Scan for the cell matching the given text and deliver its [x, y] coordinate at center. 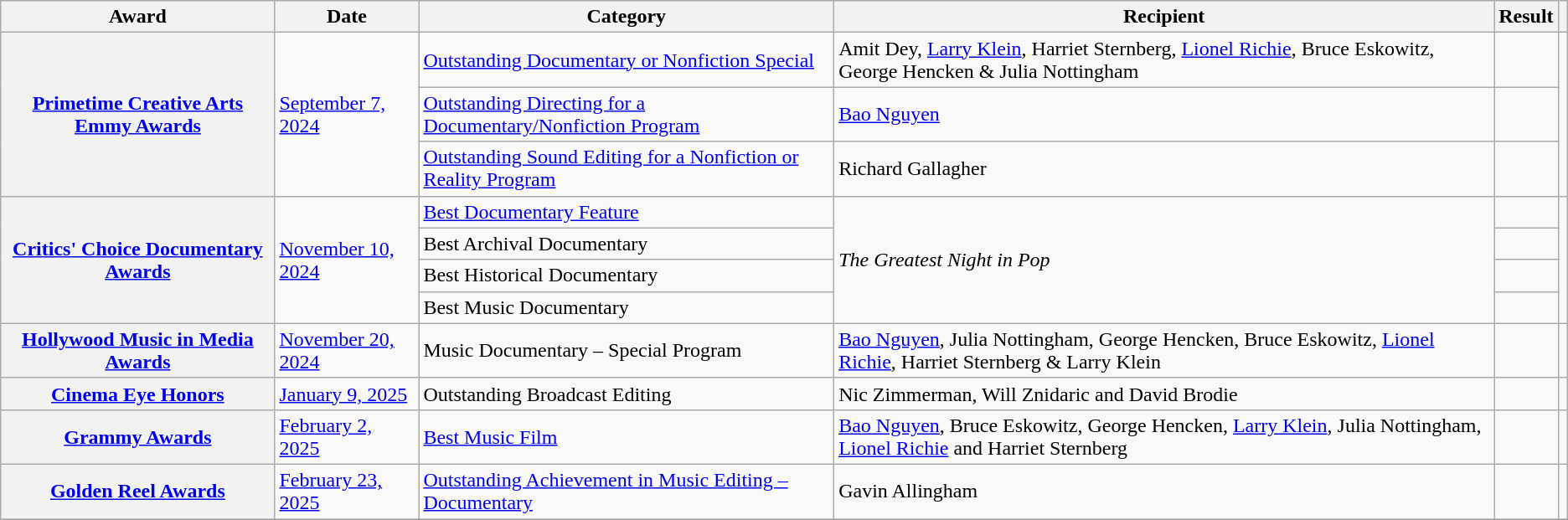
Outstanding Documentary or Nonfiction Special [627, 60]
Category [627, 17]
Primetime Creative Arts Emmy Awards [137, 114]
Recipient [1164, 17]
Outstanding Directing for a Documentary/Nonfiction Program [627, 114]
November 10, 2024 [347, 260]
Bao Nguyen [1164, 114]
Cinema Eye Honors [137, 394]
Outstanding Sound Editing for a Nonfiction or Reality Program [627, 169]
Critics' Choice Documentary Awards [137, 260]
The Greatest Night in Pop [1164, 260]
Result [1526, 17]
Amit Dey, Larry Klein, Harriet Sternberg, Lionel Richie, Bruce Eskowitz, George Hencken & Julia Nottingham [1164, 60]
September 7, 2024 [347, 114]
Outstanding Broadcast Editing [627, 394]
Bao Nguyen, Bruce Eskowitz, George Hencken, Larry Klein, Julia Nottingham, Lionel Richie and Harriet Sternberg [1164, 437]
Music Documentary – Special Program [627, 350]
Nic Zimmerman, Will Znidaric and David Brodie [1164, 394]
Award [137, 17]
Date [347, 17]
Best Documentary Feature [627, 212]
Bao Nguyen, Julia Nottingham, George Hencken, Bruce Eskowitz, Lionel Richie, Harriet Sternberg & Larry Klein [1164, 350]
Grammy Awards [137, 437]
Golden Reel Awards [137, 491]
Best Archival Documentary [627, 244]
Best Music Documentary [627, 307]
Richard Gallagher [1164, 169]
February 2, 2025 [347, 437]
Best Historical Documentary [627, 275]
Hollywood Music in Media Awards [137, 350]
Gavin Allingham [1164, 491]
January 9, 2025 [347, 394]
November 20, 2024 [347, 350]
February 23, 2025 [347, 491]
Best Music Film [627, 437]
Outstanding Achievement in Music Editing – Documentary [627, 491]
